Output the (x, y) coordinate of the center of the cell containing the given text.  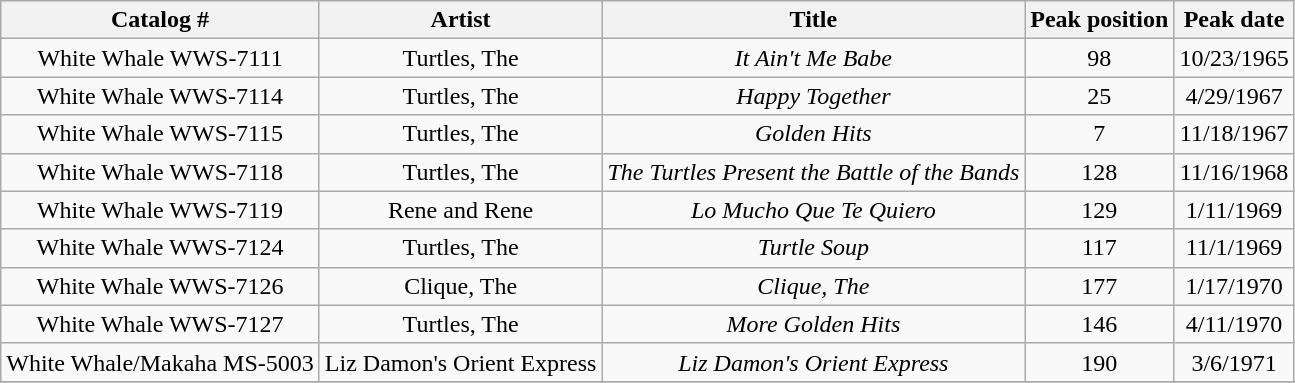
146 (1100, 324)
Peak date (1234, 20)
White Whale WWS-7127 (160, 324)
Title (814, 20)
Artist (460, 20)
98 (1100, 58)
1/17/1970 (1234, 286)
128 (1100, 172)
Turtle Soup (814, 248)
177 (1100, 286)
Golden Hits (814, 134)
White Whale WWS-7115 (160, 134)
White Whale/Makaha MS-5003 (160, 362)
7 (1100, 134)
190 (1100, 362)
White Whale WWS-7124 (160, 248)
117 (1100, 248)
White Whale WWS-7111 (160, 58)
129 (1100, 210)
Rene and Rene (460, 210)
Catalog # (160, 20)
White Whale WWS-7118 (160, 172)
4/29/1967 (1234, 96)
11/16/1968 (1234, 172)
3/6/1971 (1234, 362)
4/11/1970 (1234, 324)
Lo Mucho Que Te Quiero (814, 210)
It Ain't Me Babe (814, 58)
Peak position (1100, 20)
White Whale WWS-7126 (160, 286)
1/11/1969 (1234, 210)
Happy Together (814, 96)
11/1/1969 (1234, 248)
More Golden Hits (814, 324)
10/23/1965 (1234, 58)
11/18/1967 (1234, 134)
The Turtles Present the Battle of the Bands (814, 172)
25 (1100, 96)
White Whale WWS-7119 (160, 210)
White Whale WWS-7114 (160, 96)
